Search for the cell housing the specified text and yield its (X, Y) center coordinate. 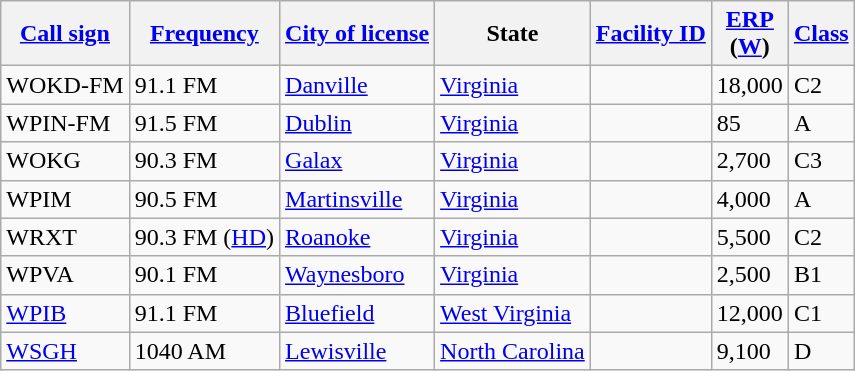
Martinsville (358, 199)
WPVA (65, 275)
1040 AM (204, 351)
ERP(W) (750, 34)
State (513, 34)
90.1 FM (204, 275)
C3 (821, 161)
WPIB (65, 313)
WRXT (65, 237)
West Virginia (513, 313)
Danville (358, 85)
D (821, 351)
18,000 (750, 85)
Call sign (65, 34)
North Carolina (513, 351)
91.5 FM (204, 123)
WPIN-FM (65, 123)
Facility ID (650, 34)
Frequency (204, 34)
4,000 (750, 199)
2,500 (750, 275)
85 (750, 123)
90.3 FM (HD) (204, 237)
City of license (358, 34)
9,100 (750, 351)
B1 (821, 275)
Galax (358, 161)
Class (821, 34)
Roanoke (358, 237)
WOKD-FM (65, 85)
WPIM (65, 199)
WOKG (65, 161)
Bluefield (358, 313)
C1 (821, 313)
90.3 FM (204, 161)
2,700 (750, 161)
5,500 (750, 237)
WSGH (65, 351)
Lewisville (358, 351)
90.5 FM (204, 199)
Waynesboro (358, 275)
Dublin (358, 123)
12,000 (750, 313)
